Return [X, Y] of the center of cell containing provided text 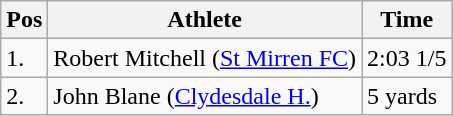
5 yards [407, 96]
Robert Mitchell (St Mirren FC) [205, 58]
2. [24, 96]
Time [407, 20]
John Blane (Clydesdale H.) [205, 96]
1. [24, 58]
Pos [24, 20]
Athlete [205, 20]
2:03 1/5 [407, 58]
